Determine the (X, Y) coordinate at the center of the cell enclosing the given text.  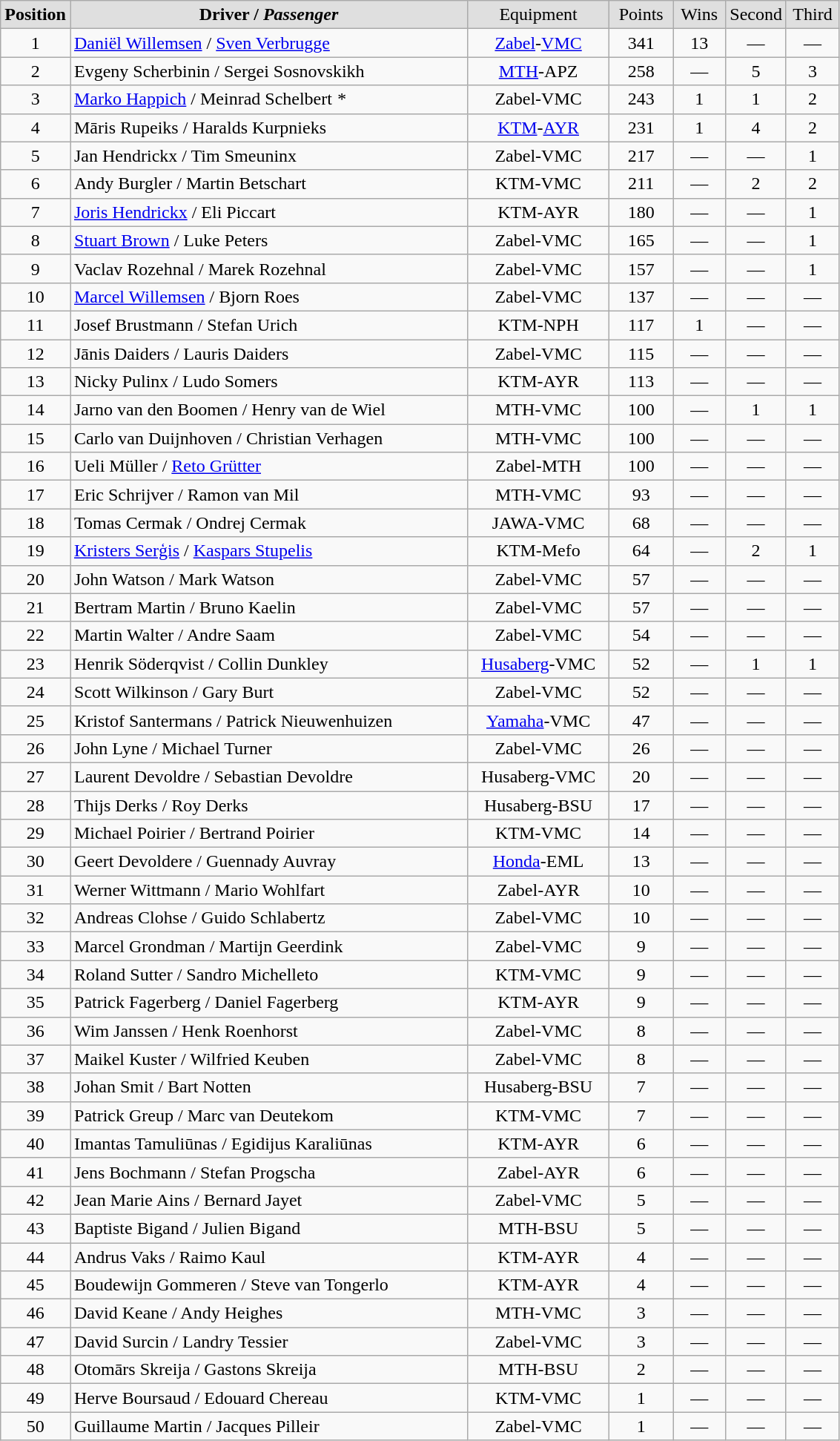
Yamaha-VMC (538, 720)
Marko Happich / Meinrad Schelbert * (268, 99)
Michael Poirier / Bertrand Poirier (268, 834)
Josef Brustmann / Stefan Urich (268, 325)
Daniël Willemsen / Sven Verbrugge (268, 43)
15 (36, 438)
24 (36, 692)
Eric Schrijver / Ramon van Mil (268, 495)
John Watson / Mark Watson (268, 579)
68 (641, 523)
Otomārs Skreija / Gastons Skreija (268, 1370)
Laurent Devoldre / Sebastian Devoldre (268, 776)
23 (36, 664)
Wim Janssen / Henk Roenhorst (268, 1031)
Equipment (538, 15)
18 (36, 523)
243 (641, 99)
31 (36, 890)
Boudewijn Gommeren / Steve van Tongerlo (268, 1285)
Marcel Grondman / Martijn Geerdink (268, 946)
Jānis Daiders / Lauris Daiders (268, 354)
115 (641, 354)
50 (36, 1426)
Position (36, 15)
28 (36, 805)
217 (641, 156)
Patrick Greup / Marc van Deutekom (268, 1115)
JAWA-VMC (538, 523)
33 (36, 946)
Andreas Clohse / Guido Schlabertz (268, 918)
231 (641, 128)
48 (36, 1370)
211 (641, 184)
137 (641, 297)
Baptiste Bigand / Julien Bigand (268, 1228)
19 (36, 551)
Henrik Söderqvist / Collin Dunkley (268, 664)
341 (641, 43)
Scott Wilkinson / Gary Burt (268, 692)
22 (36, 636)
34 (36, 975)
Second (756, 15)
Points (641, 15)
40 (36, 1144)
Kristof Santermans / Patrick Nieuwenhuizen (268, 720)
Imantas Tamuliūnas / Egidijus Karaliūnas (268, 1144)
Jean Marie Ains / Bernard Jayet (268, 1200)
Geert Devoldere / Guennady Auvray (268, 862)
Nicky Pulinx / Ludo Somers (268, 382)
Guillaume Martin / Jacques Pilleir (268, 1426)
Evgeny Scherbinin / Sergei Sosnovskikh (268, 71)
165 (641, 240)
30 (36, 862)
29 (36, 834)
Werner Wittmann / Mario Wohlfart (268, 890)
12 (36, 354)
117 (641, 325)
27 (36, 776)
44 (36, 1257)
John Lyne / Michael Turner (268, 748)
Bertram Martin / Bruno Kaelin (268, 607)
41 (36, 1172)
25 (36, 720)
16 (36, 466)
KTM-Mefo (538, 551)
38 (36, 1087)
Vaclav Rozehnal / Marek Rozehnal (268, 268)
David Keane / Andy Heighes (268, 1313)
Ueli Müller / Reto Grütter (268, 466)
46 (36, 1313)
Zabel-MTH (538, 466)
32 (36, 918)
258 (641, 71)
113 (641, 382)
37 (36, 1059)
64 (641, 551)
KTM-NPH (538, 325)
Andrus Vaks / Raimo Kaul (268, 1257)
180 (641, 212)
Jarno van den Boomen / Henry van de Wiel (268, 410)
Kristers Serģis / Kaspars Stupelis (268, 551)
93 (641, 495)
Stuart Brown / Luke Peters (268, 240)
42 (36, 1200)
Andy Burgler / Martin Betschart (268, 184)
49 (36, 1398)
Third (813, 15)
Johan Smit / Bart Notten (268, 1087)
Wins (700, 15)
Māris Rupeiks / Haralds Kurpnieks (268, 128)
11 (36, 325)
43 (36, 1228)
35 (36, 1003)
21 (36, 607)
Roland Sutter / Sandro Michelleto (268, 975)
54 (641, 636)
Marcel Willemsen / Bjorn Roes (268, 297)
MTH-APZ (538, 71)
Honda-EML (538, 862)
Jens Bochmann / Stefan Progscha (268, 1172)
Driver / Passenger (268, 15)
157 (641, 268)
Carlo van Duijnhoven / Christian Verhagen (268, 438)
Patrick Fagerberg / Daniel Fagerberg (268, 1003)
Tomas Cermak / Ondrej Cermak (268, 523)
Herve Boursaud / Edouard Chereau (268, 1398)
Martin Walter / Andre Saam (268, 636)
Jan Hendrickx / Tim Smeuninx (268, 156)
Maikel Kuster / Wilfried Keuben (268, 1059)
45 (36, 1285)
Joris Hendrickx / Eli Piccart (268, 212)
39 (36, 1115)
David Surcin / Landry Tessier (268, 1342)
36 (36, 1031)
Thijs Derks / Roy Derks (268, 805)
